Identify which cell holds the provided text, then report its (X, Y) central coordinate. 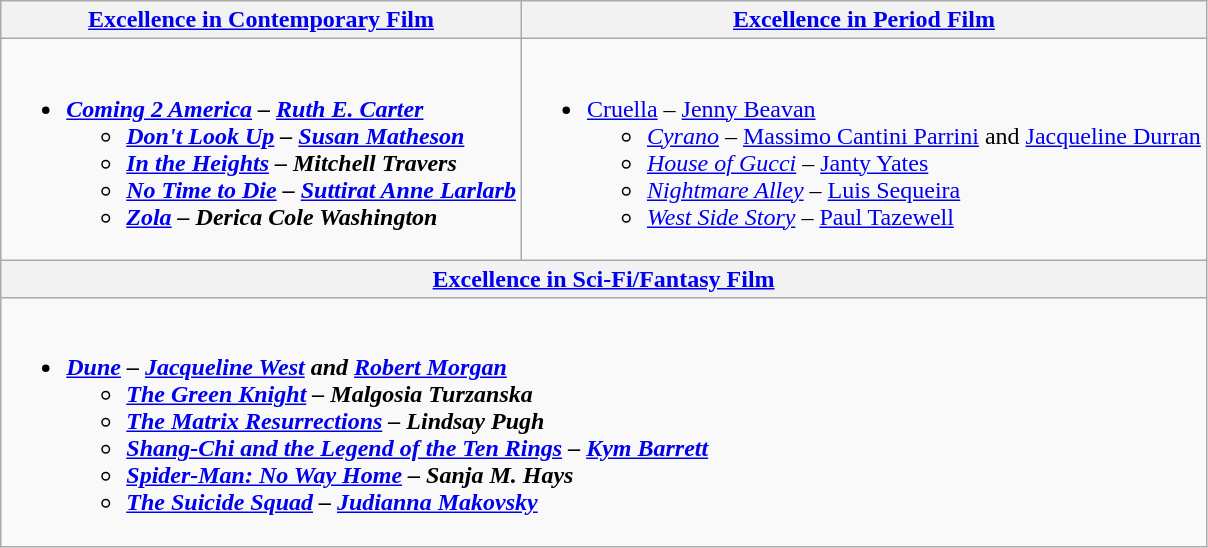
Excellence in Contemporary Film (262, 20)
Excellence in Sci-Fi/Fantasy Film (604, 279)
Excellence in Period Film (864, 20)
